Identify which cell holds the provided text, then report its (x, y) central coordinate. 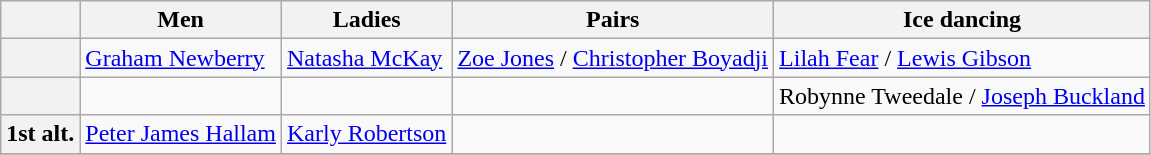
Ice dancing (962, 20)
Zoe Jones / Christopher Boyadji (613, 58)
Ladies (366, 20)
Pairs (613, 20)
Men (181, 20)
Robynne Tweedale / Joseph Buckland (962, 96)
Graham Newberry (181, 58)
Peter James Hallam (181, 134)
1st alt. (40, 134)
Natasha McKay (366, 58)
Lilah Fear / Lewis Gibson (962, 58)
Karly Robertson (366, 134)
